For the text-containing cell, return its midpoint in [X, Y] coordinate format. 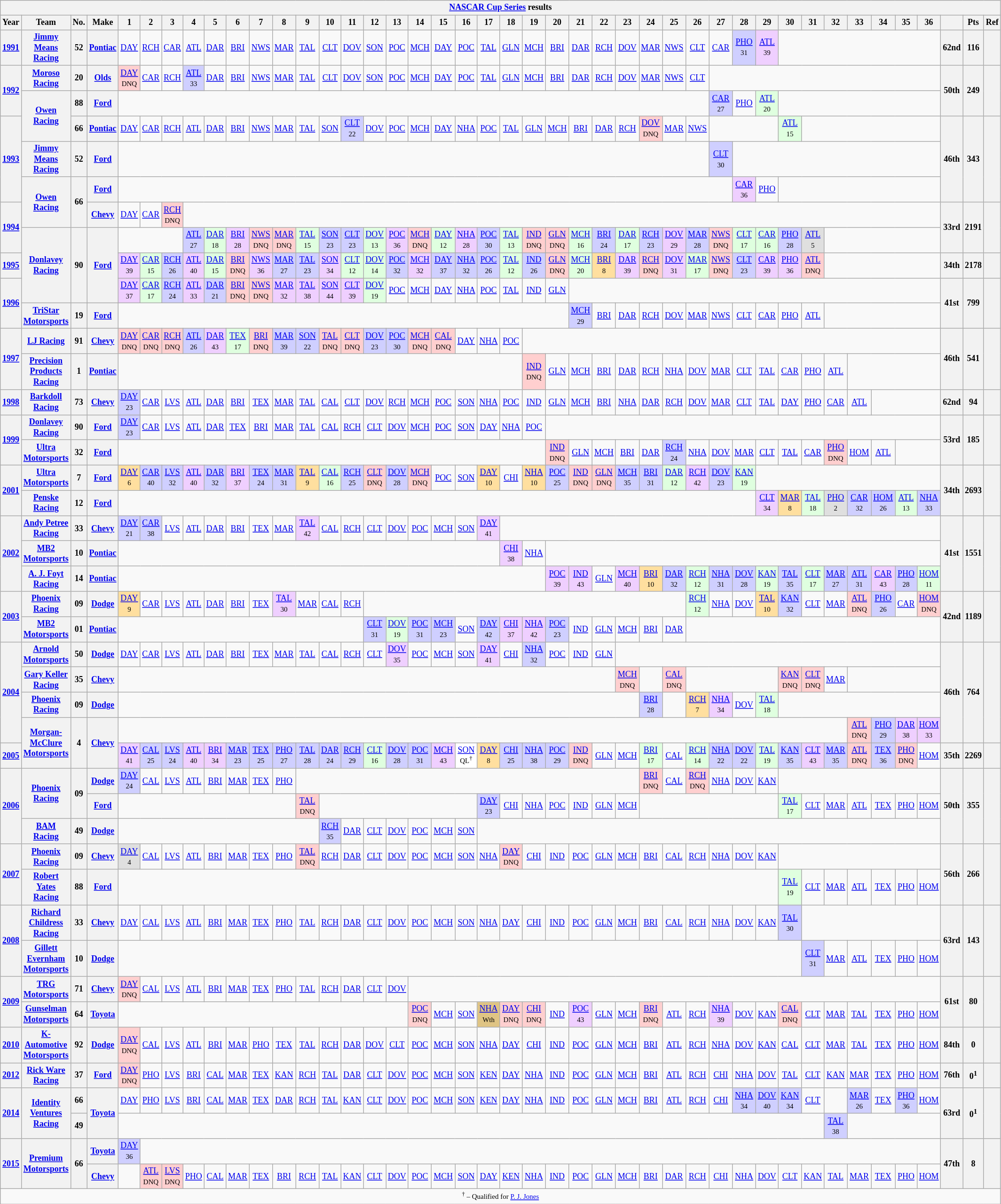
CAL25 [151, 755]
DAY39 [129, 265]
9 [307, 23]
DAY42 [489, 629]
1991 [11, 47]
BRI17 [651, 755]
MAR39 [284, 341]
DOV35 [397, 654]
MAR17 [697, 265]
NHA33 [929, 503]
POC25 [557, 478]
K-Automotive Motorsports [46, 1045]
TriStar Motorsports [46, 316]
DOV22 [744, 755]
POCDNQ [420, 1015]
764 [973, 692]
2008 [11, 941]
POC36 [397, 240]
MCH32 [420, 265]
BAM Racing [46, 831]
NHA28 [466, 240]
DAR43 [215, 341]
No. [79, 23]
BRI10 [651, 579]
SON23 [330, 240]
116 [973, 47]
CAR17 [151, 291]
37 [79, 1076]
2001 [11, 490]
DOV40 [767, 1101]
CLT22 [352, 129]
ATL20 [767, 103]
343 [973, 159]
15 [443, 23]
Make [102, 23]
HOM26 [883, 503]
50 [79, 654]
80 [973, 1001]
MAR23 [238, 755]
HOM33 [929, 730]
ATL39 [767, 47]
ATL27 [194, 240]
53rd [952, 440]
POC23 [557, 629]
2007 [11, 874]
1995 [11, 265]
TEX24 [260, 478]
1994 [11, 228]
CHI37 [511, 629]
RCH29 [352, 755]
LVSDNQ [173, 1176]
PHO29 [883, 730]
1992 [11, 90]
CLT43 [813, 755]
DAY36 [129, 1151]
SON44 [330, 291]
TAL9 [307, 478]
541 [973, 359]
Olds [102, 78]
TAL35 [790, 579]
CHIDNQ [534, 1015]
MAR35 [835, 755]
30 [790, 23]
266 [973, 874]
DAY21 [129, 528]
TAL42 [307, 528]
NHA39 [721, 1015]
94 [973, 402]
42nd [952, 617]
BRI37 [238, 478]
17 [489, 23]
MAR31 [284, 478]
NHA22 [721, 755]
CHI38 [511, 553]
MCH16 [581, 240]
91 [79, 341]
IND26 [534, 265]
DAY24 [129, 781]
34 [883, 23]
47th [952, 1164]
ATL31 [859, 579]
31 [813, 23]
MCH29 [581, 316]
5 [215, 23]
2014 [11, 1113]
RCH25 [352, 478]
0 [973, 1045]
249 [973, 90]
Robert Yates Racing [46, 887]
16 [466, 23]
CLT16 [375, 755]
28 [744, 23]
RCH35 [330, 831]
2010 [11, 1045]
NHA38 [534, 755]
21 [581, 23]
KAN35 [790, 755]
MAR28 [697, 240]
TAL12 [511, 265]
LVS32 [173, 478]
TAL17 [790, 806]
MCH40 [627, 579]
DAR39 [627, 265]
1998 [11, 402]
DAY6 [129, 478]
84th [952, 1045]
TAL28 [307, 755]
29 [767, 23]
26 [697, 23]
Gillett Evernham Motorsports [46, 959]
2191 [973, 228]
2012 [11, 1076]
A. J. Foyt Racing [46, 579]
PHO26 [883, 604]
Precision Products Racing [46, 371]
MAR8 [790, 503]
NHA10 [534, 478]
TRG Motorsports [46, 989]
76th [952, 1076]
DOV14 [375, 265]
RCH14 [697, 755]
NWS36 [260, 265]
DAR24 [330, 755]
MCH43 [443, 755]
2269 [973, 755]
CLT34 [767, 503]
92 [79, 1045]
TAL13 [511, 240]
23 [627, 23]
2004 [11, 692]
Pts [973, 23]
ATL15 [790, 129]
POC29 [557, 755]
MARDNQ [284, 240]
1999 [11, 440]
PHO2 [835, 503]
ATL13 [906, 503]
RCH7 [697, 705]
2006 [11, 806]
POC32 [397, 265]
CAR27 [721, 103]
Ref [992, 23]
MCH23 [443, 629]
Barkdoll Racing [46, 402]
CAR32 [859, 503]
CAR16 [767, 240]
DOV31 [674, 265]
6 [238, 23]
LJ Racing [46, 341]
CAR40 [151, 478]
18 [511, 23]
11 [352, 23]
2003 [11, 617]
HOMDNQ [929, 604]
2009 [11, 1001]
CLT39 [352, 291]
CAR38 [151, 528]
BRI24 [604, 240]
1993 [11, 159]
DAY12 [443, 240]
DAR15 [215, 265]
IND43 [581, 579]
HOM11 [929, 579]
CAR15 [151, 265]
DAY8 [489, 755]
TAL15 [307, 240]
TAL23 [307, 265]
Gunselman Motorsports [46, 1015]
RCH26 [173, 265]
Team [46, 23]
2005 [11, 755]
NHA42 [534, 629]
CAR43 [883, 579]
CAR36 [744, 189]
KAN32 [790, 604]
POC43 [581, 1015]
35th [952, 755]
DAY9 [129, 604]
MAR26 [859, 1101]
CARDNQ [151, 341]
2693 [973, 490]
POC26 [489, 265]
64 [79, 1015]
36 [929, 23]
Andy Petree Racing [46, 528]
NHA31 [721, 579]
BRI8 [604, 265]
SON22 [307, 341]
KANDNQ [790, 680]
Year [11, 23]
NHAWth [489, 1015]
SONQL† [466, 755]
25 [674, 23]
ATL5 [813, 240]
2178 [973, 265]
1996 [11, 303]
SON34 [330, 265]
24 [651, 23]
33rd [952, 228]
DAY10 [489, 478]
MCH20 [581, 265]
CLT12 [352, 265]
Rick Ware Racing [46, 1076]
Premium Motorsports [46, 1164]
BRI31 [651, 478]
DAR17 [627, 240]
27 [721, 23]
RCH23 [651, 240]
PHO31 [744, 47]
2 [151, 23]
22 [604, 23]
Gary Keller Racing [46, 680]
CLT30 [721, 159]
2015 [11, 1164]
CAL16 [330, 478]
MCH35 [627, 478]
TEX36 [883, 755]
13 [397, 23]
POC39 [557, 579]
Morgan-McClure Motorsports [46, 743]
CHI25 [511, 755]
61st [952, 1001]
355 [973, 806]
56th [952, 874]
ATL26 [194, 341]
1997 [11, 359]
185 [973, 440]
73 [79, 402]
DOVDNQ [651, 129]
143 [973, 941]
TEX25 [260, 755]
71 [79, 989]
DOV13 [375, 240]
799 [973, 303]
DAY4 [129, 857]
DAR38 [906, 730]
KAN34 [790, 1101]
Identity Ventures Racing [46, 1113]
MAR32 [284, 291]
PHO27 [284, 755]
DOV29 [674, 240]
3 [173, 23]
RCH42 [697, 478]
BRI34 [215, 755]
2002 [11, 554]
TEX17 [238, 341]
NASCAR Cup Series results [500, 8]
DAR18 [215, 240]
1189 [973, 617]
Moroso Racing [46, 78]
Arnold Motorsports [46, 654]
CAR39 [767, 265]
† – Qualified for P. J. Jones [500, 1196]
TAL10 [767, 604]
Richard Childress Racing [46, 923]
Penske Racing [46, 503]
DAR12 [674, 478]
DAR21 [215, 291]
LVS24 [173, 755]
1551 [973, 554]
